Return [X, Y] of the center of cell containing provided text 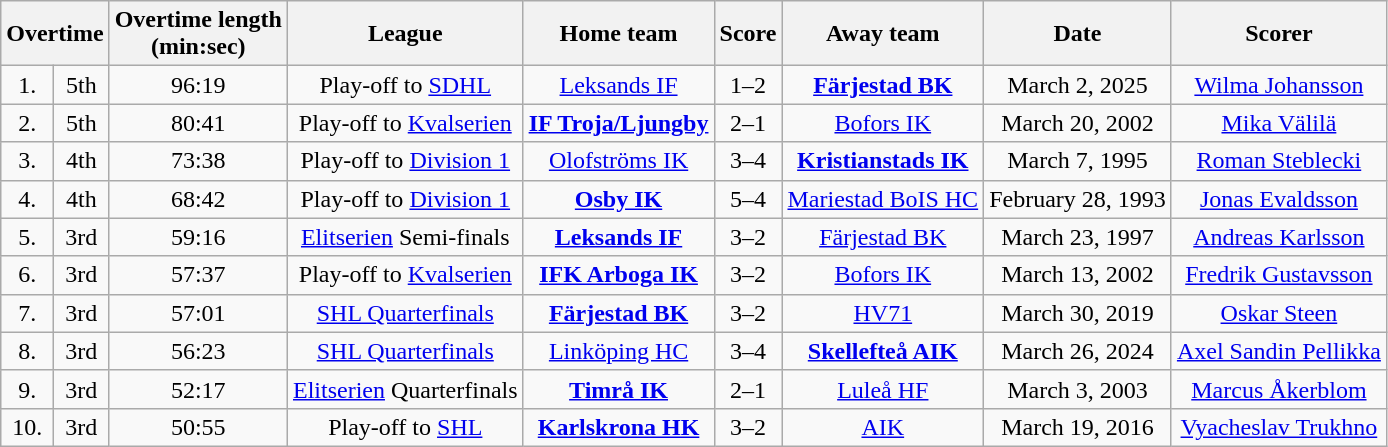
Mariestad BoIS HC [883, 199]
IF Troja/Ljungby [618, 123]
Oskar Steen [1278, 313]
Elitserien Semi-finals [405, 237]
February 28, 1993 [1078, 199]
March 7, 1995 [1078, 161]
Elitserien Quarterfinals [405, 389]
Marcus Åkerblom [1278, 389]
Kristianstads IK [883, 161]
50:55 [198, 427]
March 23, 1997 [1078, 237]
Home team [618, 34]
Date [1078, 34]
IFK Arboga IK [618, 275]
HV71 [883, 313]
Away team [883, 34]
Roman Steblecki [1278, 161]
Fredrik Gustavsson [1278, 275]
57:37 [198, 275]
73:38 [198, 161]
March 30, 2019 [1078, 313]
Overtime length(min:sec) [198, 34]
Mika Välilä [1278, 123]
1–2 [748, 85]
9. [28, 389]
Scorer [1278, 34]
52:17 [198, 389]
10. [28, 427]
Karlskrona HK [618, 427]
6. [28, 275]
Vyacheslav Trukhno [1278, 427]
5–4 [748, 199]
80:41 [198, 123]
1. [28, 85]
March 2, 2025 [1078, 85]
Linköping HC [618, 351]
Axel Sandin Pellikka [1278, 351]
Play-off to SDHL [405, 85]
Skellefteå AIK [883, 351]
Score [748, 34]
Wilma Johansson [1278, 85]
Timrå IK [618, 389]
5. [28, 237]
March 20, 2002 [1078, 123]
March 26, 2024 [1078, 351]
March 3, 2003 [1078, 389]
Osby IK [618, 199]
Luleå HF [883, 389]
7. [28, 313]
Jonas Evaldsson [1278, 199]
56:23 [198, 351]
4. [28, 199]
March 19, 2016 [1078, 427]
3. [28, 161]
Olofströms IK [618, 161]
Overtime [55, 34]
March 13, 2002 [1078, 275]
AIK [883, 427]
59:16 [198, 237]
2. [28, 123]
Andreas Karlsson [1278, 237]
96:19 [198, 85]
57:01 [198, 313]
68:42 [198, 199]
League [405, 34]
Play-off to SHL [405, 427]
8. [28, 351]
